Output the [X, Y] coordinate of the center of the cell containing the given text.  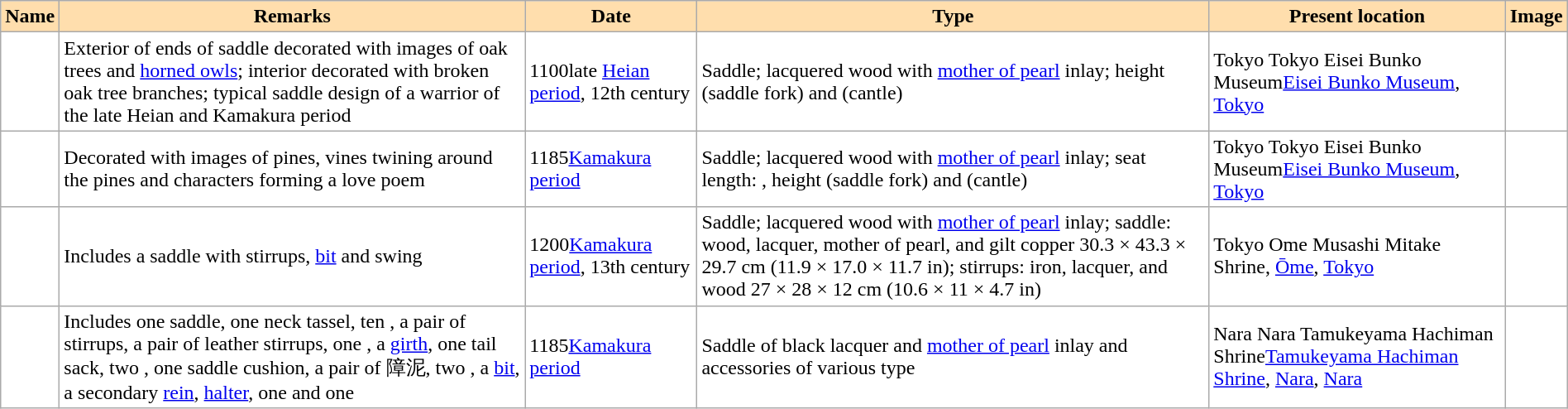
Image [1537, 17]
Includes a saddle with stirrups, bit and swing [293, 257]
1200Kamakura period, 13th century [611, 257]
Name [30, 17]
Saddle of black lacquer and mother of pearl inlay and accessories of various type [953, 357]
Present location [1357, 17]
Tokyo Ome Musashi Mitake Shrine, Ōme, Tokyo [1357, 257]
Saddle; lacquered wood with mother of pearl inlay; seat length: , height (saddle fork) and (cantle) [953, 169]
Date [611, 17]
1100late Heian period, 12th century [611, 81]
Type [953, 17]
Saddle; lacquered wood with mother of pearl inlay; height (saddle fork) and (cantle) [953, 81]
Remarks [293, 17]
Nara Nara Tamukeyama Hachiman ShrineTamukeyama Hachiman Shrine, Nara, Nara [1357, 357]
Decorated with images of pines, vines twining around the pines and characters forming a love poem [293, 169]
